Output the [X, Y] coordinate of the center of the cell containing the given text.  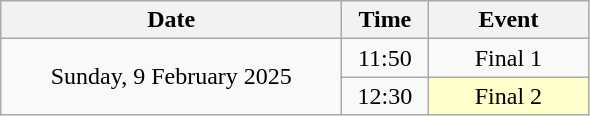
11:50 [385, 58]
Final 1 [508, 58]
12:30 [385, 96]
Sunday, 9 February 2025 [172, 77]
Event [508, 20]
Date [172, 20]
Final 2 [508, 96]
Time [385, 20]
